Output the [X, Y] coordinate of the center of the cell containing the given text.  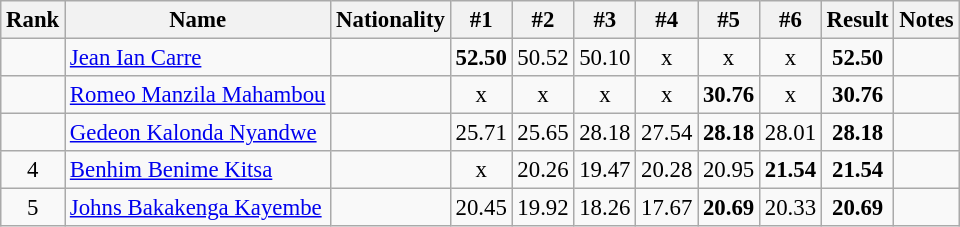
25.65 [543, 133]
19.92 [543, 208]
20.33 [790, 208]
5 [33, 208]
#3 [605, 20]
25.71 [481, 133]
Johns Bakakenga Kayembe [198, 208]
Name [198, 20]
Benhim Benime Kitsa [198, 170]
19.47 [605, 170]
#4 [667, 20]
Nationality [390, 20]
50.10 [605, 58]
18.26 [605, 208]
#1 [481, 20]
#2 [543, 20]
Gedeon Kalonda Nyandwe [198, 133]
20.95 [729, 170]
Notes [926, 20]
28.01 [790, 133]
Result [858, 20]
20.28 [667, 170]
Romeo Manzila Mahambou [198, 95]
20.26 [543, 170]
50.52 [543, 58]
27.54 [667, 133]
Rank [33, 20]
20.45 [481, 208]
4 [33, 170]
17.67 [667, 208]
#5 [729, 20]
#6 [790, 20]
Jean Ian Carre [198, 58]
